Extract the [x, y] coordinate from the center of the cell holding the provided text.  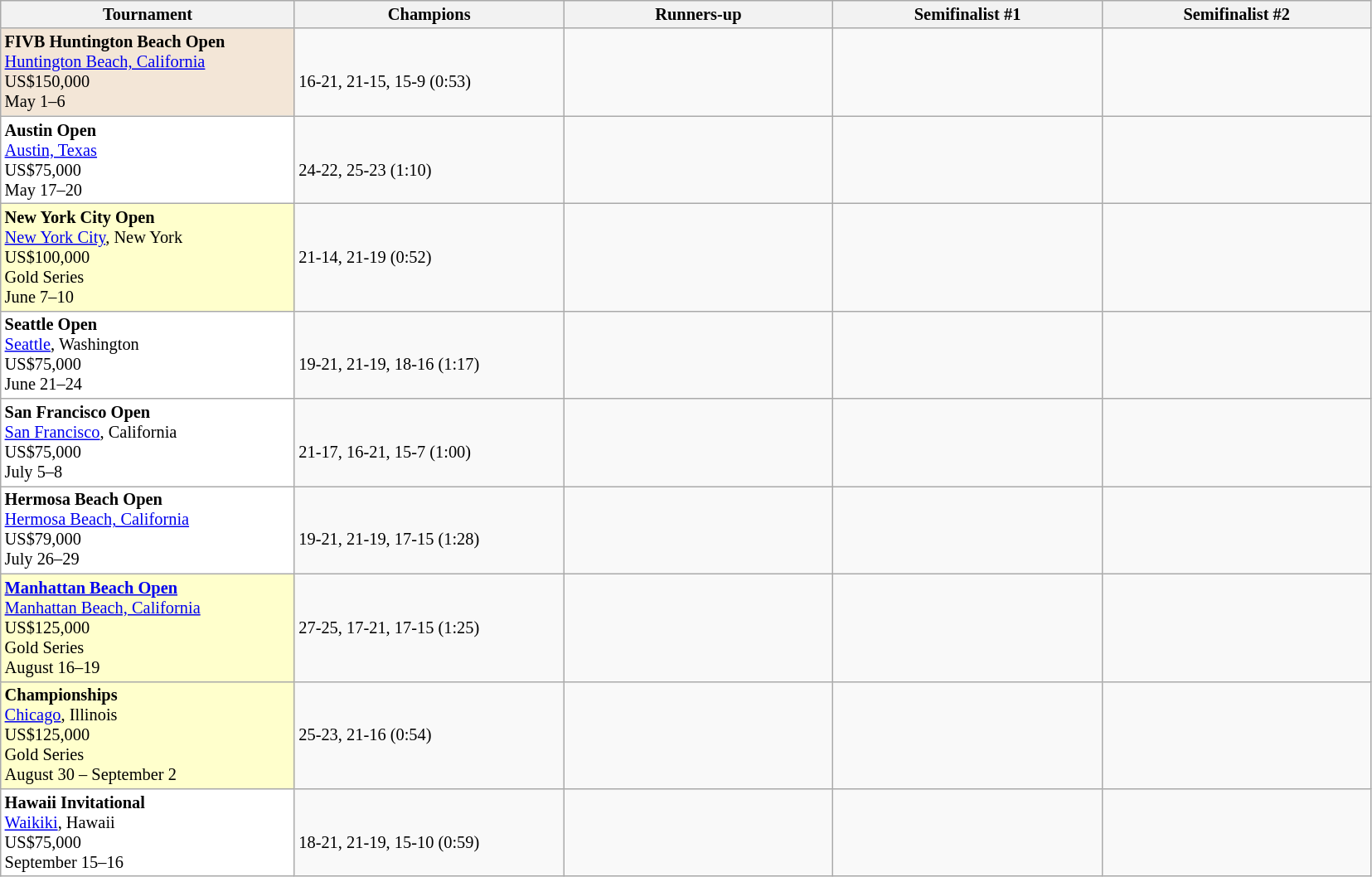
Seattle OpenSeattle, WashingtonUS$75,000June 21–24 [148, 355]
Runners-up [698, 14]
Hermosa Beach OpenHermosa Beach, CaliforniaUS$79,000July 26–29 [148, 530]
16-21, 21-15, 15-9 (0:53) [429, 72]
21-14, 21-19 (0:52) [429, 257]
27-25, 17-21, 17-15 (1:25) [429, 627]
25-23, 21-16 (0:54) [429, 735]
21-17, 16-21, 15-7 (1:00) [429, 443]
Semifinalist #2 [1237, 14]
Hawaii InvitationalWaikiki, HawaiiUS$75,000September 15–16 [148, 832]
ChampionshipsChicago, IllinoisUS$125,000Gold SeriesAugust 30 – September 2 [148, 735]
FIVB Huntington Beach OpenHuntington Beach, CaliforniaUS$150,000May 1–6 [148, 72]
Champions [429, 14]
Tournament [148, 14]
Austin OpenAustin, TexasUS$75,000May 17–20 [148, 160]
19-21, 21-19, 17-15 (1:28) [429, 530]
New York City OpenNew York City, New YorkUS$100,000Gold SeriesJune 7–10 [148, 257]
Semifinalist #1 [968, 14]
San Francisco OpenSan Francisco, CaliforniaUS$75,000July 5–8 [148, 443]
18-21, 21-19, 15-10 (0:59) [429, 832]
24-22, 25-23 (1:10) [429, 160]
19-21, 21-19, 18-16 (1:17) [429, 355]
Manhattan Beach OpenManhattan Beach, CaliforniaUS$125,000Gold SeriesAugust 16–19 [148, 627]
